Identify which cell holds the provided text, then report its (x, y) central coordinate. 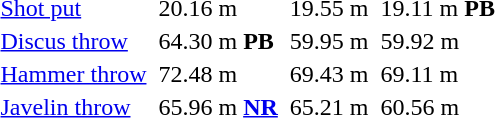
59.95 m (329, 41)
64.30 m PB (218, 41)
69.43 m (329, 74)
72.48 m (218, 74)
